Provide the (x, y) coordinate of the cell's center where the given text is located.  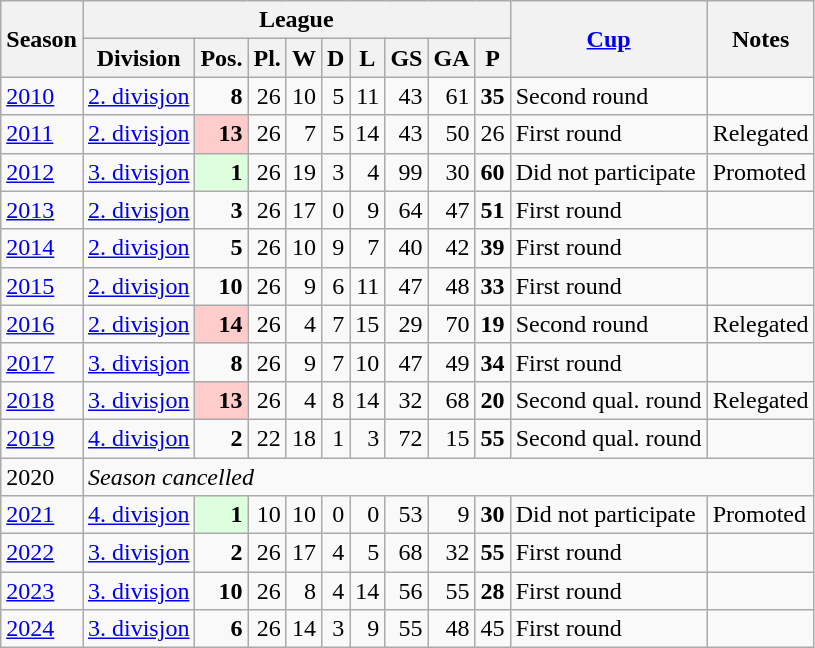
2021 (42, 515)
64 (406, 210)
2016 (42, 324)
2013 (42, 210)
League (296, 20)
P (492, 58)
60 (492, 172)
53 (406, 515)
2022 (42, 553)
40 (406, 248)
72 (406, 438)
2010 (42, 96)
GA (452, 58)
2024 (42, 629)
70 (452, 324)
Division (138, 58)
2019 (42, 438)
45 (492, 629)
50 (452, 134)
56 (406, 591)
Notes (760, 39)
29 (406, 324)
Season cancelled (448, 477)
2014 (42, 248)
2012 (42, 172)
28 (492, 591)
2011 (42, 134)
2015 (42, 286)
Pos. (222, 58)
20 (492, 400)
L (368, 58)
18 (304, 438)
Cup (608, 39)
Pl. (267, 58)
22 (267, 438)
2023 (42, 591)
49 (452, 362)
D (335, 58)
34 (492, 362)
GS (406, 58)
33 (492, 286)
2020 (42, 477)
61 (452, 96)
42 (452, 248)
2017 (42, 362)
99 (406, 172)
35 (492, 96)
51 (492, 210)
W (304, 58)
Season (42, 39)
39 (492, 248)
2018 (42, 400)
